Return the (x, y) coordinate for the center point of the cell that contains the specified text.  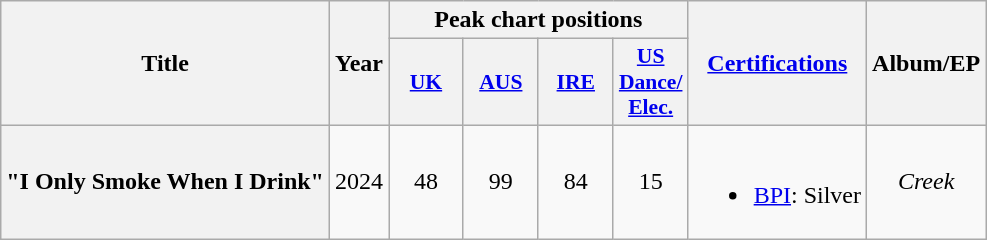
Album/EP (926, 64)
15 (650, 182)
84 (576, 182)
Year (358, 64)
IRE (576, 82)
48 (426, 182)
BPI: Silver (777, 182)
Certifications (777, 64)
Creek (926, 182)
Peak chart positions (538, 20)
99 (500, 182)
2024 (358, 182)
"I Only Smoke When I Drink" (166, 182)
UK (426, 82)
AUS (500, 82)
Title (166, 64)
USDance/Elec. (650, 82)
